Pinpoint the cell where the given text exists, returning its [X, Y] midpoint coordinate. 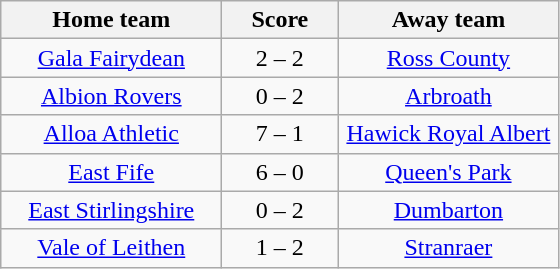
Alloa Athletic [112, 134]
East Stirlingshire [112, 210]
Score [280, 20]
Stranraer [448, 248]
Gala Fairydean [112, 58]
Vale of Leithen [112, 248]
Ross County [448, 58]
7 – 1 [280, 134]
Arbroath [448, 96]
6 – 0 [280, 172]
Dumbarton [448, 210]
2 – 2 [280, 58]
Home team [112, 20]
Hawick Royal Albert [448, 134]
Away team [448, 20]
Queen's Park [448, 172]
East Fife [112, 172]
Albion Rovers [112, 96]
1 – 2 [280, 248]
